For the text-containing cell, return its midpoint in [X, Y] coordinate format. 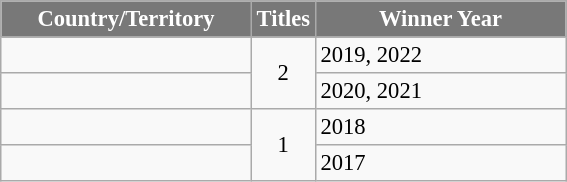
Country/Territory [126, 19]
2 [283, 73]
2017 [440, 163]
Titles [283, 19]
Winner Year [440, 19]
2018 [440, 127]
1 [283, 145]
2020, 2021 [440, 91]
2019, 2022 [440, 55]
